Detect which cell encompasses the target text, then output its [X, Y] center coordinate. 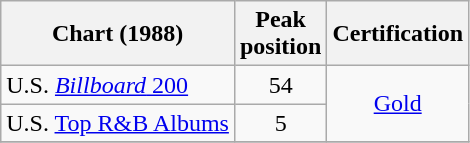
Peak position [280, 34]
54 [280, 85]
Gold [398, 104]
U.S. Top R&B Albums [118, 123]
Chart (1988) [118, 34]
U.S. Billboard 200 [118, 85]
Certification [398, 34]
5 [280, 123]
